Search for the cell housing the specified text and yield its [x, y] center coordinate. 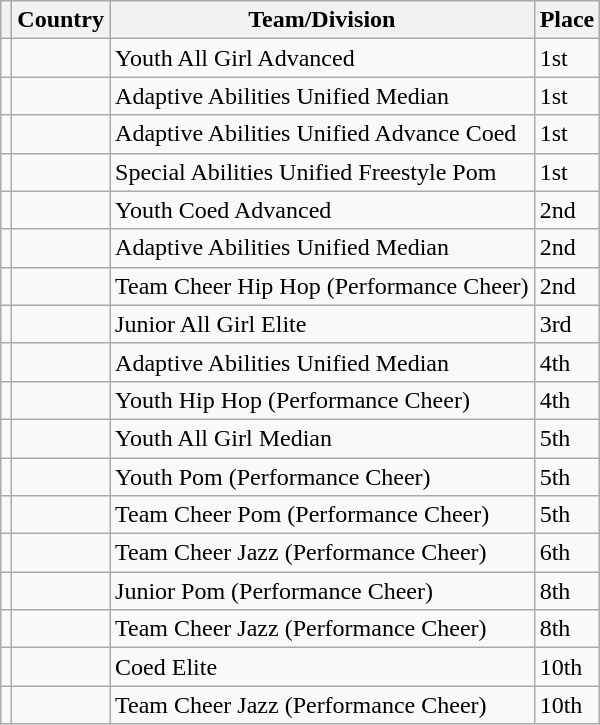
Special Abilities Unified Freestyle Pom [322, 172]
Youth Coed Advanced [322, 210]
Junior Pom (Performance Cheer) [322, 591]
Junior All Girl Elite [322, 324]
Team Cheer Pom (Performance Cheer) [322, 515]
Youth All Girl Median [322, 438]
3rd [567, 324]
Country [61, 20]
Youth Hip Hop (Performance Cheer) [322, 400]
Team Cheer Hip Hop (Performance Cheer) [322, 286]
Adaptive Abilities Unified Advance Coed [322, 134]
Coed Elite [322, 667]
Youth Pom (Performance Cheer) [322, 477]
Team/Division [322, 20]
Youth All Girl Advanced [322, 58]
6th [567, 553]
Place [567, 20]
